Output the [X, Y] coordinate of the center of the cell containing the given text.  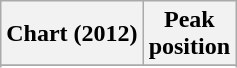
Chart (2012) [72, 34]
Peakposition [189, 34]
